Return the [x, y] coordinate for the center point of the cell that contains the specified text.  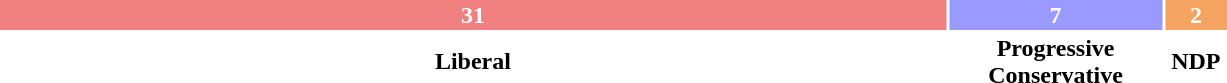
7 [1056, 15]
2 [1196, 15]
31 [473, 15]
